Return the (x, y) coordinate for the center point of the cell that contains the specified text.  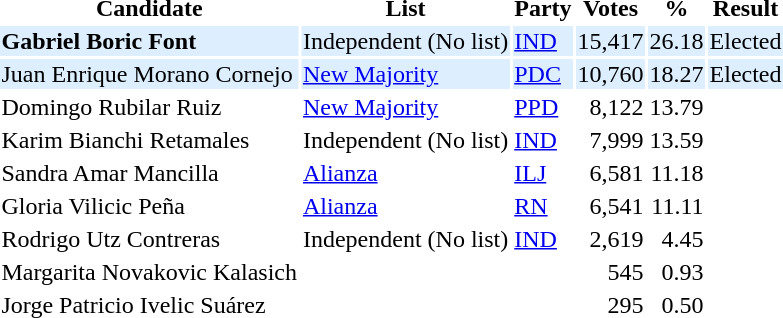
Rodrigo Utz Contreras (149, 239)
PPD (543, 107)
7,999 (610, 140)
10,760 (610, 74)
6,541 (610, 206)
Margarita Novakovic Kalasich (149, 272)
26.18 (676, 41)
11.18 (676, 173)
Sandra Amar Mancilla (149, 173)
15,417 (610, 41)
RN (543, 206)
2,619 (610, 239)
Karim Bianchi Retamales (149, 140)
8,122 (610, 107)
ILJ (543, 173)
Juan Enrique Morano Cornejo (149, 74)
Gloria Vilicic Peña (149, 206)
Gabriel Boric Font (149, 41)
4.45 (676, 239)
PDC (543, 74)
Domingo Rubilar Ruiz (149, 107)
0.93 (676, 272)
6,581 (610, 173)
13.59 (676, 140)
545 (610, 272)
11.11 (676, 206)
18.27 (676, 74)
13.79 (676, 107)
